Search for the cell housing the specified text and yield its (X, Y) center coordinate. 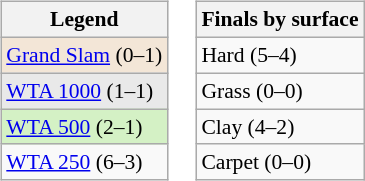
Legend (84, 20)
WTA 250 (6–3) (84, 162)
Carpet (0–0) (280, 162)
Grass (0–0) (280, 91)
Grand Slam (0–1) (84, 55)
Finals by surface (280, 20)
Hard (5–4) (280, 55)
Clay (4–2) (280, 127)
WTA 500 (2–1) (84, 127)
WTA 1000 (1–1) (84, 91)
